Find where the given text appears and provide that cell's center as [X, Y] coordinate. 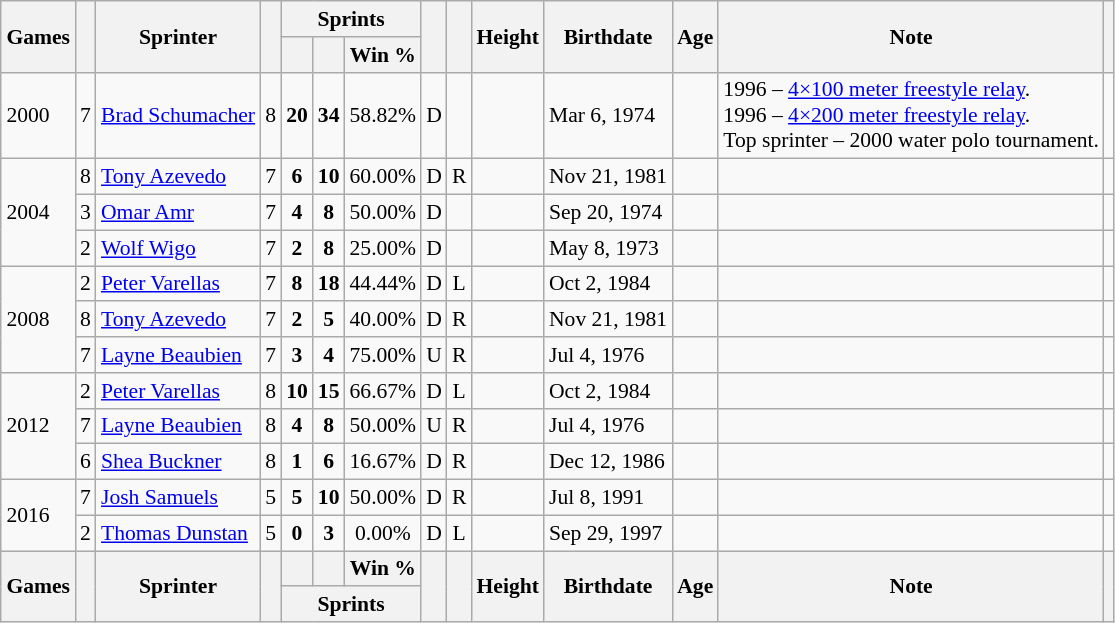
Jul 8, 1991 [608, 498]
Dec 12, 1986 [608, 462]
1996 – 4×100 meter freestyle relay.1996 – 4×200 meter freestyle relay.Top sprinter – 2000 water polo tournament. [911, 116]
Brad Schumacher [178, 116]
40.00% [382, 320]
44.44% [382, 284]
Thomas Dunstan [178, 533]
Sep 29, 1997 [608, 533]
15 [329, 391]
0.00% [382, 533]
2000 [38, 116]
Mar 6, 1974 [608, 116]
75.00% [382, 355]
18 [329, 284]
Wolf Wigo [178, 248]
58.82% [382, 116]
2004 [38, 212]
Josh Samuels [178, 498]
2016 [38, 516]
2012 [38, 426]
60.00% [382, 177]
Shea Buckner [178, 462]
34 [329, 116]
May 8, 1973 [608, 248]
Omar Amr [178, 213]
66.67% [382, 391]
0 [297, 533]
2008 [38, 320]
16.67% [382, 462]
25.00% [382, 248]
Sep 20, 1974 [608, 213]
1 [297, 462]
20 [297, 116]
